Capture the cell that displays the provided text and extract its (x, y) central coordinate. 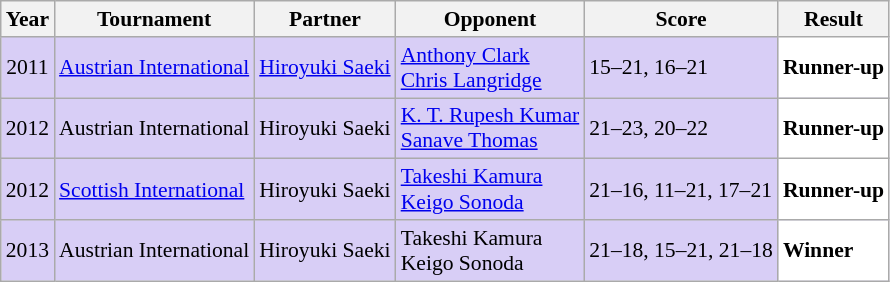
Result (834, 19)
21–16, 11–21, 17–21 (681, 190)
2013 (28, 250)
21–23, 20–22 (681, 128)
Tournament (154, 19)
Partner (324, 19)
Winner (834, 250)
Anthony Clark Chris Langridge (490, 68)
Score (681, 19)
2011 (28, 68)
Scottish International (154, 190)
Year (28, 19)
Opponent (490, 19)
21–18, 15–21, 21–18 (681, 250)
K. T. Rupesh Kumar Sanave Thomas (490, 128)
15–21, 16–21 (681, 68)
